Provide the [x, y] coordinate of the cell's center where the given text is located.  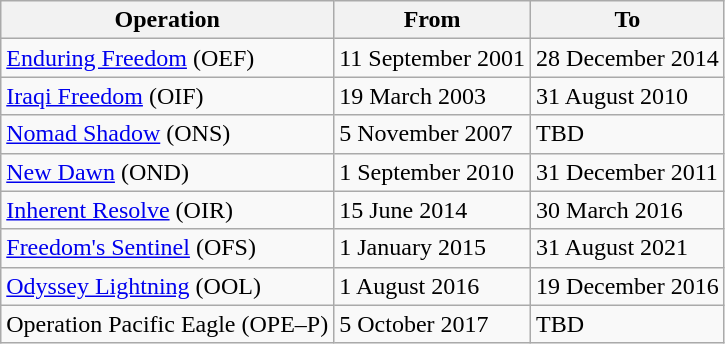
From [432, 20]
15 June 2014 [432, 210]
Operation Pacific Eagle (OPE–P) [168, 324]
To [628, 20]
1 January 2015 [432, 248]
11 September 2001 [432, 58]
Enduring Freedom (OEF) [168, 58]
Iraqi Freedom (OIF) [168, 96]
31 August 2021 [628, 248]
31 August 2010 [628, 96]
Operation [168, 20]
1 September 2010 [432, 172]
1 August 2016 [432, 286]
5 October 2017 [432, 324]
5 November 2007 [432, 134]
28 December 2014 [628, 58]
Freedom's Sentinel (OFS) [168, 248]
Inherent Resolve (OIR) [168, 210]
19 March 2003 [432, 96]
30 March 2016 [628, 210]
Nomad Shadow (ONS) [168, 134]
New Dawn (OND) [168, 172]
31 December 2011 [628, 172]
19 December 2016 [628, 286]
Odyssey Lightning (OOL) [168, 286]
